Locate the cell with the specified text and output its (x, y) center coordinate. 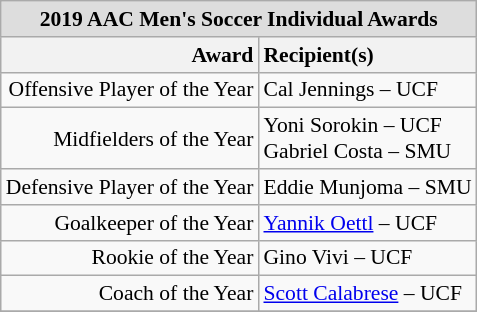
Award (130, 55)
Midfielders of the Year (130, 138)
2019 AAC Men's Soccer Individual Awards (239, 19)
Yannik Oettl – UCF (367, 223)
Rookie of the Year (130, 258)
Goalkeeper of the Year (130, 223)
Scott Calabrese – UCF (367, 294)
Cal Jennings – UCF (367, 90)
Defensive Player of the Year (130, 187)
Recipient(s) (367, 55)
Eddie Munjoma – SMU (367, 187)
Offensive Player of the Year (130, 90)
Coach of the Year (130, 294)
Yoni Sorokin – UCFGabriel Costa – SMU (367, 138)
Gino Vivi – UCF (367, 258)
